Provide the (x, y) coordinate of the cell's center where the given text is located.  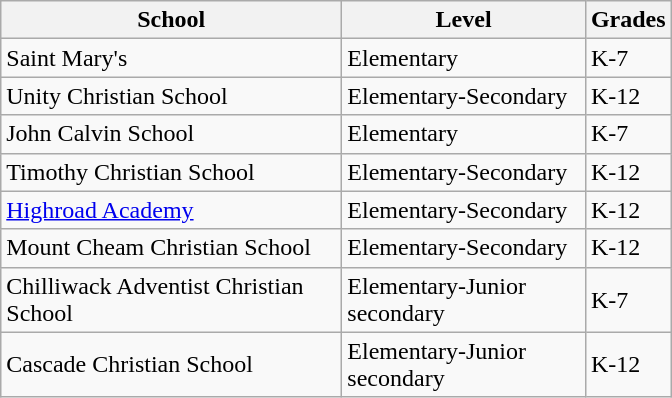
Unity Christian School (172, 96)
Chilliwack Adventist Christian School (172, 300)
Mount Cheam Christian School (172, 248)
Grades (628, 20)
School (172, 20)
Cascade Christian School (172, 364)
Saint Mary's (172, 58)
Level (464, 20)
John Calvin School (172, 134)
Highroad Academy (172, 210)
Timothy Christian School (172, 172)
